Output the (x, y) coordinate of the center of the cell containing the given text.  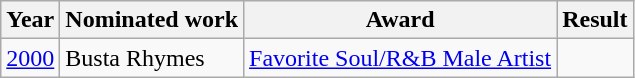
Nominated work (152, 20)
Favorite Soul/R&B Male Artist (400, 58)
Busta Rhymes (152, 58)
2000 (30, 58)
Year (30, 20)
Award (400, 20)
Result (595, 20)
